Provide the [X, Y] coordinate of the cell's center where the given text is located.  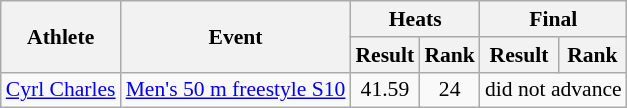
24 [450, 90]
Heats [414, 19]
Final [554, 19]
Cyrl Charles [61, 90]
Men's 50 m freestyle S10 [236, 90]
Event [236, 36]
did not advance [554, 90]
Athlete [61, 36]
41.59 [384, 90]
